Scan for the cell matching the given text and deliver its [x, y] coordinate at center. 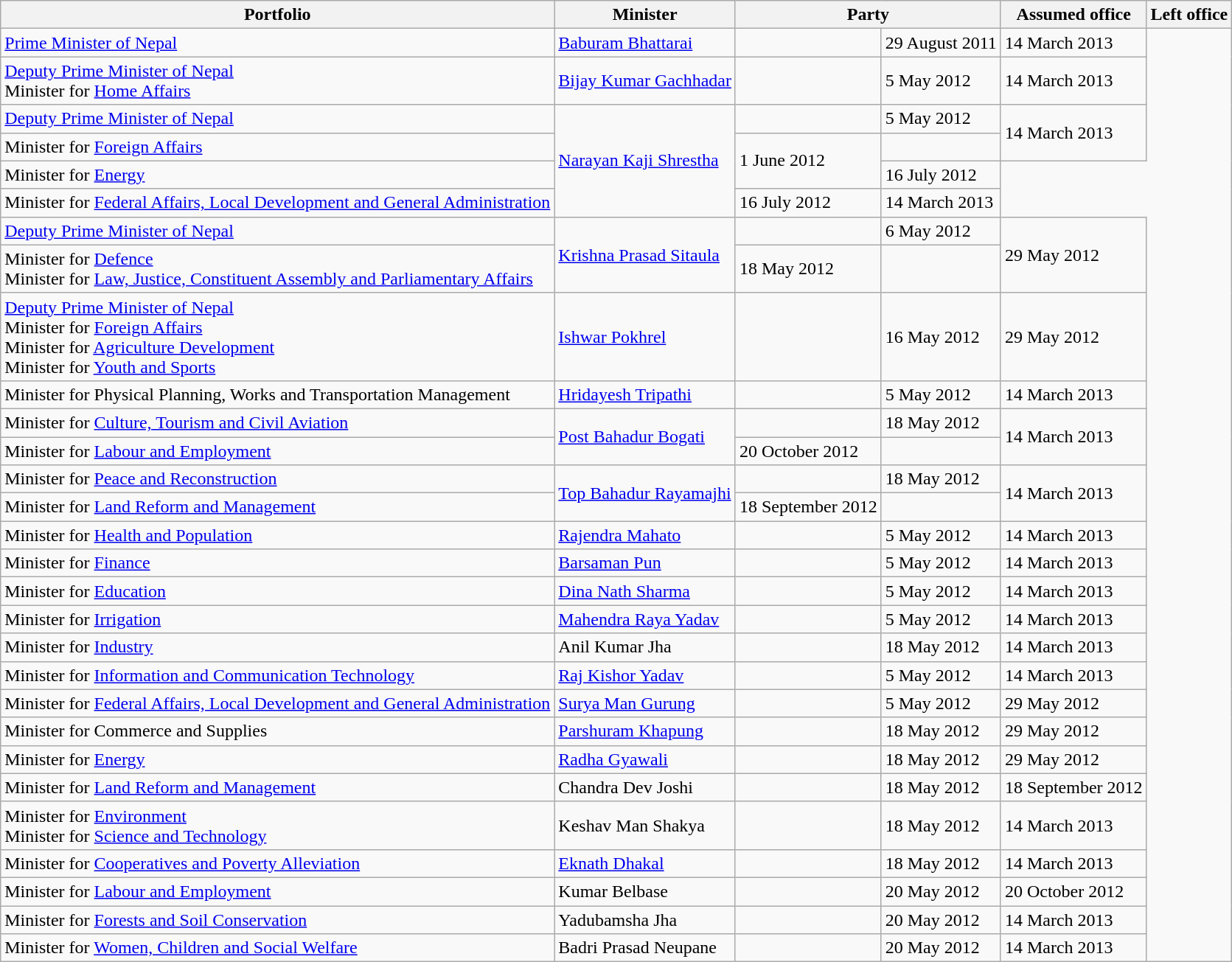
Ishwar Pokhrel [645, 336]
Badri Prasad Neupane [645, 948]
Minister for Finance [277, 563]
Minister for Industry [277, 647]
Eknath Dhakal [645, 863]
Anil Kumar Jha [645, 647]
6 May 2012 [941, 231]
Minister for Cooperatives and Poverty Alleviation [277, 863]
Deputy Prime Minister of Nepal Minister for Foreign Affairs Minister for Agriculture Development Minister for Youth and Sports [277, 336]
Deputy Prime Minister of Nepal Minister for Home Affairs [277, 81]
Yadubamsha Jha [645, 919]
Mahendra Raya Yadav [645, 619]
Prime Minister of Nepal [277, 43]
Keshav Man Shakya [645, 826]
1 June 2012 [808, 161]
Assumed office [1073, 15]
Minister for Education [277, 591]
Minister for Commerce and Supplies [277, 731]
Chandra Dev Joshi [645, 787]
Minister for Health and Population [277, 535]
Dina Nath Sharma [645, 591]
Minister for Defence Minister for Law, Justice, Constituent Assembly and Parliamentary Affairs [277, 268]
Minister for Information and Communication Technology [277, 675]
Minister for Peace and Reconstruction [277, 479]
Top Bahadur Rayamajhi [645, 493]
Minister for Irrigation [277, 619]
Minister [645, 15]
Minister for Environment Minister for Science and Technology [277, 826]
Portfolio [277, 15]
Baburam Bhattarai [645, 43]
Surya Man Gurung [645, 703]
Radha Gyawali [645, 759]
Minister for Foreign Affairs [277, 147]
Minister for Physical Planning, Works and Transportation Management [277, 394]
Raj Kishor Yadav [645, 675]
Bijay Kumar Gachhadar [645, 81]
Minister for Women, Children and Social Welfare [277, 948]
16 May 2012 [941, 336]
Rajendra Mahato [645, 535]
Left office [1189, 15]
Parshuram Khapung [645, 731]
Party [868, 15]
Post Bahadur Bogati [645, 436]
29 August 2011 [941, 43]
Minister for Culture, Tourism and Civil Aviation [277, 422]
Kumar Belbase [645, 891]
Barsaman Pun [645, 563]
Narayan Kaji Shrestha [645, 161]
Hridayesh Tripathi [645, 394]
Krishna Prasad Sitaula [645, 255]
Minister for Forests and Soil Conservation [277, 919]
